Locate the cell with the specified text and output its (x, y) center coordinate. 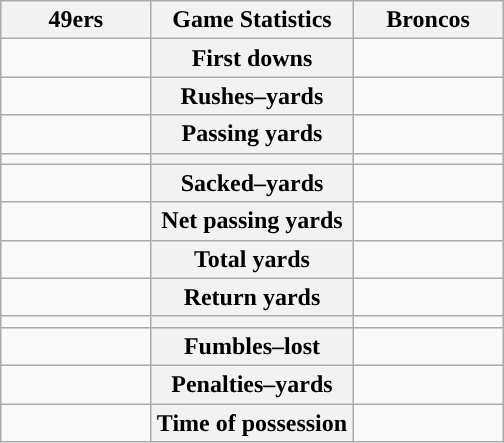
First downs (252, 58)
Broncos (428, 20)
Rushes–yards (252, 96)
Fumbles–lost (252, 346)
Total yards (252, 259)
49ers (76, 20)
Passing yards (252, 134)
Sacked–yards (252, 183)
Time of possession (252, 423)
Game Statistics (252, 20)
Net passing yards (252, 221)
Return yards (252, 297)
Penalties–yards (252, 384)
